For the text-containing cell, return its midpoint in (X, Y) coordinate format. 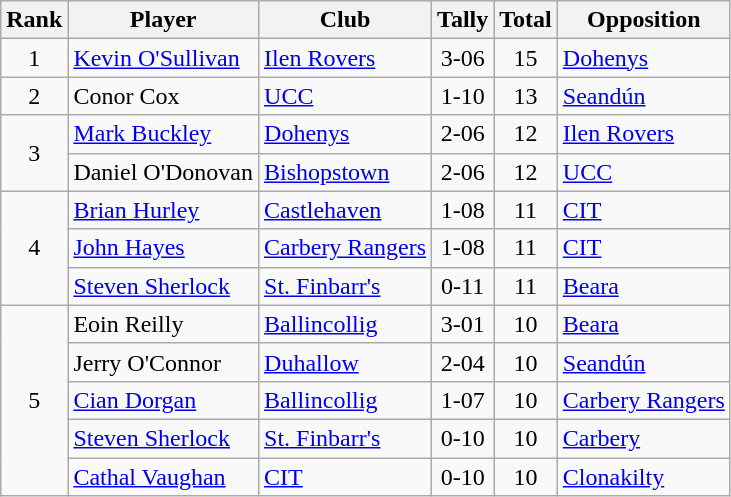
3-01 (463, 324)
3 (34, 153)
Daniel O'Donovan (164, 172)
15 (526, 58)
Conor Cox (164, 96)
Total (526, 20)
Bishopstown (346, 172)
1-10 (463, 96)
2-04 (463, 362)
1-07 (463, 400)
0-11 (463, 286)
Brian Hurley (164, 210)
1 (34, 58)
John Hayes (164, 248)
Mark Buckley (164, 134)
Cathal Vaughan (164, 477)
Opposition (644, 20)
Duhallow (346, 362)
Cian Dorgan (164, 400)
Castlehaven (346, 210)
Eoin Reilly (164, 324)
2 (34, 96)
5 (34, 400)
Player (164, 20)
Club (346, 20)
Carbery (644, 438)
4 (34, 248)
Jerry O'Connor (164, 362)
13 (526, 96)
3-06 (463, 58)
Tally (463, 20)
Rank (34, 20)
Clonakilty (644, 477)
Kevin O'Sullivan (164, 58)
